Extract the (x, y) coordinate from the center of the cell holding the provided text.  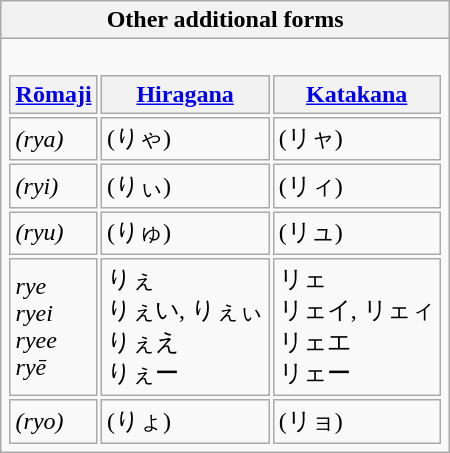
ryeryeiryeeryē (54, 328)
Hiragana (186, 94)
(ryo) (54, 422)
Katakana (356, 94)
(rya) (54, 139)
(リィ) (356, 186)
りぇりぇい, りぇぃりぇえりぇー (186, 328)
(りぃ) (186, 186)
(リュ) (356, 233)
(りょ) (186, 422)
(リョ) (356, 422)
(りゅ) (186, 233)
Rōmaji Hiragana Katakana (rya) (りゃ) (リャ) (ryi) (りぃ) (リィ) (ryu) (りゅ) (リュ) ryeryeiryeeryē りぇりぇい, りぇぃりぇえりぇー リェリェイ, リェィリェエリェー (ryo) (りょ) (リョ) (226, 246)
Rōmaji (54, 94)
(りゃ) (186, 139)
(リャ) (356, 139)
(ryu) (54, 233)
(ryi) (54, 186)
Other additional forms (226, 20)
リェリェイ, リェィリェエリェー (356, 328)
